Provide the (X, Y) coordinate of the cell's center where the given text is located.  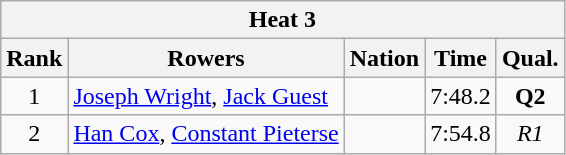
Q2 (530, 96)
Han Cox, Constant Pieterse (206, 134)
Heat 3 (282, 20)
Nation (384, 58)
Rowers (206, 58)
7:48.2 (461, 96)
1 (34, 96)
Rank (34, 58)
Time (461, 58)
R1 (530, 134)
7:54.8 (461, 134)
2 (34, 134)
Joseph Wright, Jack Guest (206, 96)
Qual. (530, 58)
